Determine the (x, y) coordinate at the center of the cell enclosing the given text.  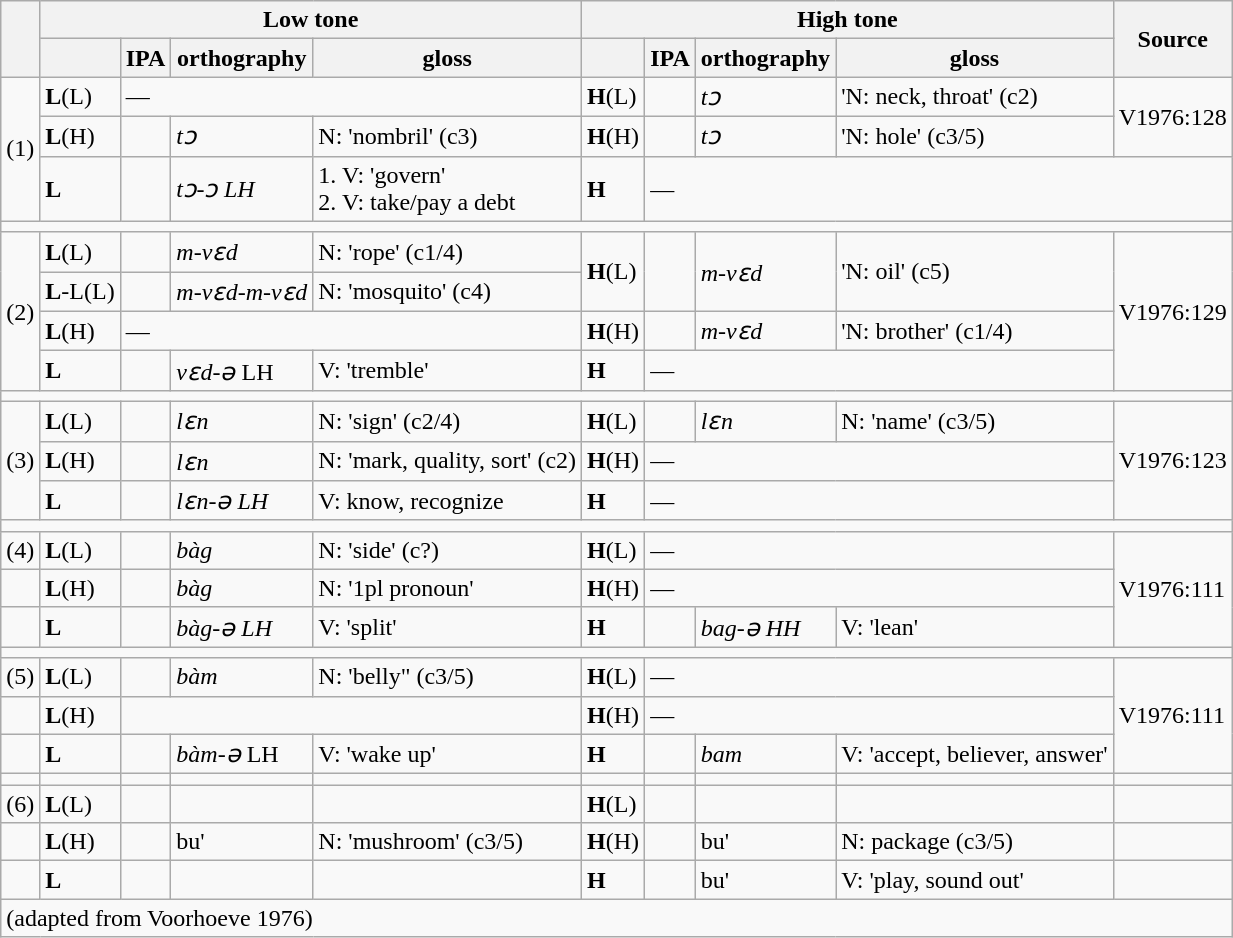
N: 'side' (c?) (448, 550)
N: 'belly" (c3/5) (448, 677)
V: 'split' (448, 627)
'N: neck, throat' (c2) (975, 97)
V: 'play, sound out' (975, 880)
V: 'lean' (975, 627)
'N: oil' (c5) (975, 272)
tɔ-ɔ LH (242, 188)
High tone (848, 20)
bàm-ə LH (242, 754)
V: know, recognize (448, 501)
(6) (20, 804)
V1976:123 (1172, 460)
(1) (20, 149)
vɛd-ə LH (242, 371)
N: '1pl pronoun' (448, 588)
L-L(L) (80, 292)
N: 'mushroom' (c3/5) (448, 842)
bam (765, 754)
V1976:128 (1172, 116)
N: 'sign' (c2/4) (448, 421)
(4) (20, 550)
lɛn-ə LH (242, 501)
N: 'rope' (c1/4) (448, 252)
N: package (c3/5) (975, 842)
Source (1172, 39)
V: 'wake up' (448, 754)
(5) (20, 677)
V1976:129 (1172, 311)
bàg-ə LH (242, 627)
N: 'mosquito' (c4) (448, 292)
(3) (20, 460)
1. V: 'govern'2. V: take/pay a debt (448, 188)
Low tone (311, 20)
bag-ə HH (765, 627)
m-vɛd-m-vɛd (242, 292)
'N: brother' (c1/4) (975, 331)
V: 'accept, believer, answer' (975, 754)
'N: hole' (c3/5) (975, 136)
bàm (242, 677)
N: 'mark, quality, sort' (c2) (448, 461)
N: 'name' (c3/5) (975, 421)
V: 'tremble' (448, 371)
N: 'nombril' (c3) (448, 136)
(adapted from Voorhoeve 1976) (616, 918)
(2) (20, 311)
